Identify which cell holds the provided text, then report its [X, Y] central coordinate. 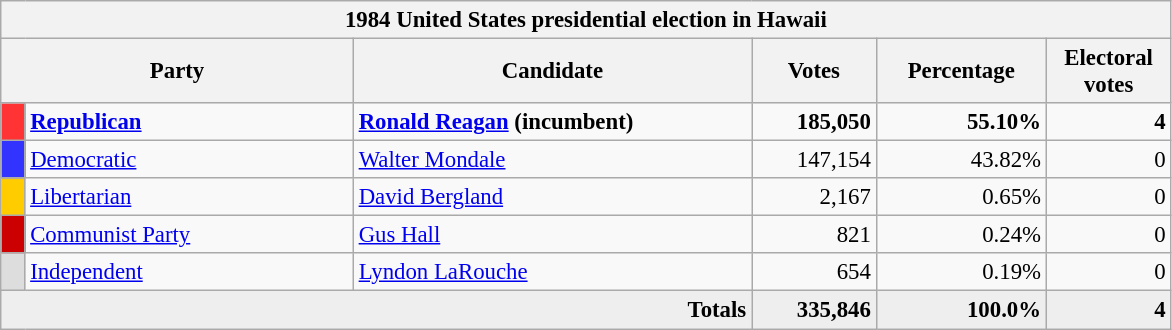
Communist Party [189, 235]
Independent [189, 273]
147,154 [814, 160]
185,050 [814, 122]
55.10% [961, 122]
Candidate [552, 72]
0.65% [961, 197]
Ronald Reagan (incumbent) [552, 122]
2,167 [814, 197]
100.0% [961, 310]
Party [178, 72]
43.82% [961, 160]
Republican [189, 122]
654 [814, 273]
Votes [814, 72]
Libertarian [189, 197]
Percentage [961, 72]
Walter Mondale [552, 160]
0.24% [961, 235]
Lyndon LaRouche [552, 273]
Totals [376, 310]
1984 United States presidential election in Hawaii [586, 20]
Gus Hall [552, 235]
Electoral votes [1108, 72]
821 [814, 235]
0.19% [961, 273]
335,846 [814, 310]
David Bergland [552, 197]
Democratic [189, 160]
